Pinpoint the cell where the given text exists, returning its [x, y] midpoint coordinate. 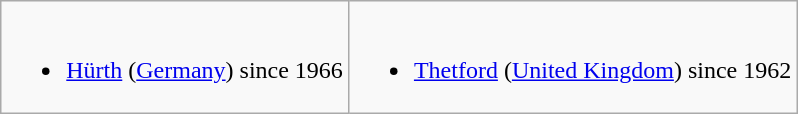
Hürth (Germany) since 1966 [175, 58]
Thetford (United Kingdom) since 1962 [572, 58]
